Provide the [X, Y] coordinate of the cell's center where the given text is located.  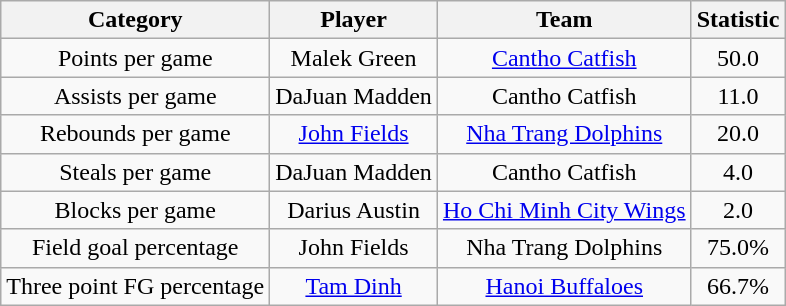
Field goal percentage [136, 248]
Assists per game [136, 96]
Statistic [738, 20]
Category [136, 20]
Hanoi Buffaloes [564, 286]
Three point FG percentage [136, 286]
Malek Green [354, 58]
Tam Dinh [354, 286]
2.0 [738, 210]
75.0% [738, 248]
66.7% [738, 286]
Points per game [136, 58]
50.0 [738, 58]
Darius Austin [354, 210]
Rebounds per game [136, 134]
20.0 [738, 134]
Ho Chi Minh City Wings [564, 210]
Player [354, 20]
Team [564, 20]
Blocks per game [136, 210]
Steals per game [136, 172]
11.0 [738, 96]
4.0 [738, 172]
